Detect which cell encompasses the target text, then output its [X, Y] center coordinate. 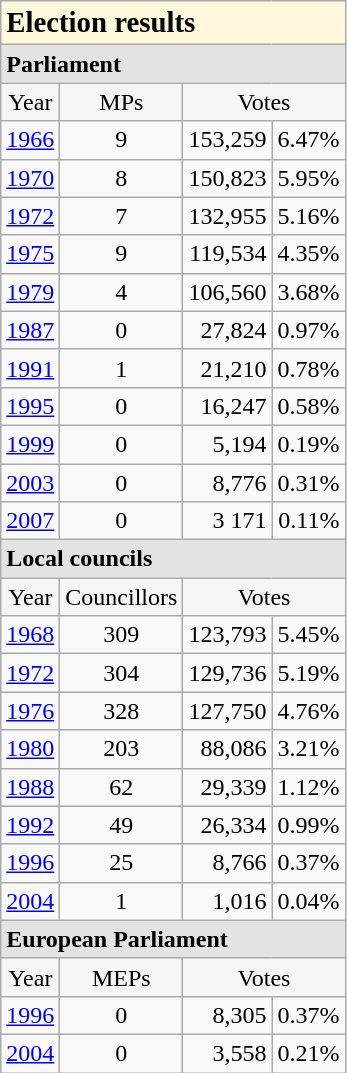
8,766 [228, 863]
1975 [30, 254]
1980 [30, 749]
132,955 [228, 216]
1970 [30, 178]
0.31% [308, 483]
5.19% [308, 673]
5.45% [308, 635]
1987 [30, 330]
8,305 [228, 1015]
123,793 [228, 635]
4 [122, 292]
150,823 [228, 178]
4.76% [308, 711]
3,558 [228, 1053]
2003 [30, 483]
4.35% [308, 254]
5.95% [308, 178]
1999 [30, 444]
1992 [30, 825]
Parliament [173, 64]
7 [122, 216]
49 [122, 825]
European Parliament [173, 939]
0.04% [308, 901]
129,736 [228, 673]
0.11% [308, 521]
0.19% [308, 444]
62 [122, 787]
1.12% [308, 787]
1991 [30, 368]
153,259 [228, 140]
1988 [30, 787]
1976 [30, 711]
26,334 [228, 825]
119,534 [228, 254]
203 [122, 749]
304 [122, 673]
8,776 [228, 483]
16,247 [228, 406]
1995 [30, 406]
5.16% [308, 216]
Local councils [173, 559]
1979 [30, 292]
29,339 [228, 787]
21,210 [228, 368]
0.99% [308, 825]
8 [122, 178]
106,560 [228, 292]
1968 [30, 635]
Election results [173, 23]
309 [122, 635]
328 [122, 711]
5,194 [228, 444]
27,824 [228, 330]
0.97% [308, 330]
2007 [30, 521]
1,016 [228, 901]
88,086 [228, 749]
MEPs [122, 977]
0.78% [308, 368]
0.58% [308, 406]
127,750 [228, 711]
0.21% [308, 1053]
3.21% [308, 749]
Councillors [122, 597]
25 [122, 863]
3 171 [228, 521]
1966 [30, 140]
3.68% [308, 292]
MPs [122, 102]
6.47% [308, 140]
